Detect which cell encompasses the target text, then output its [x, y] center coordinate. 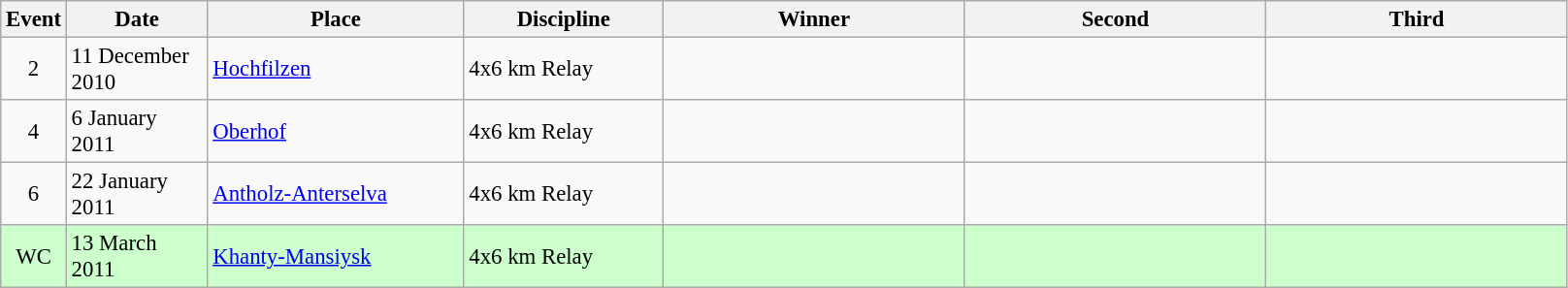
13 March 2011 [137, 256]
6 [34, 194]
6 January 2011 [137, 132]
Second [1116, 19]
2 [34, 70]
Oberhof [336, 132]
Third [1417, 19]
22 January 2011 [137, 194]
4 [34, 132]
Khanty-Mansiysk [336, 256]
Discipline [564, 19]
Date [137, 19]
Antholz-Anterselva [336, 194]
11 December 2010 [137, 70]
Winner [815, 19]
Event [34, 19]
Place [336, 19]
Hochfilzen [336, 70]
WC [34, 256]
